For the text-containing cell, return its midpoint in (x, y) coordinate format. 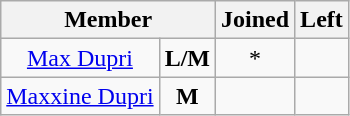
Member (108, 20)
Maxxine Dupri (80, 96)
Joined (256, 20)
* (256, 58)
M (187, 96)
Max Dupri (80, 58)
L/M (187, 58)
Left (322, 20)
